From the cell containing the given text, extract its center point as [X, Y] coordinate. 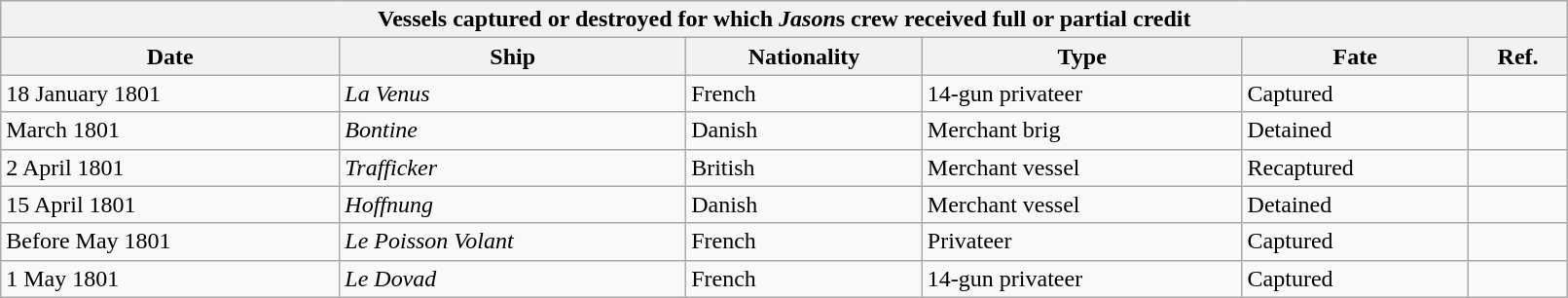
Nationality [804, 56]
Type [1082, 56]
15 April 1801 [170, 205]
Hoffnung [513, 205]
Fate [1355, 56]
La Venus [513, 93]
Recaptured [1355, 168]
Before May 1801 [170, 242]
2 April 1801 [170, 168]
Privateer [1082, 242]
Le Dovad [513, 279]
Date [170, 56]
18 January 1801 [170, 93]
Merchant brig [1082, 130]
Vessels captured or destroyed for which Jasons crew received full or partial credit [784, 19]
1 May 1801 [170, 279]
Trafficker [513, 168]
Ship [513, 56]
Bontine [513, 130]
British [804, 168]
Ref. [1518, 56]
Le Poisson Volant [513, 242]
March 1801 [170, 130]
